Capture the cell that displays the provided text and extract its (X, Y) central coordinate. 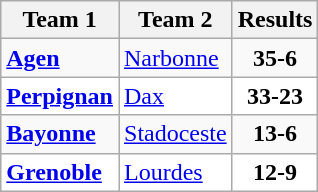
Team 2 (175, 20)
35-6 (275, 58)
Team 1 (60, 20)
Dax (175, 96)
Narbonne (175, 58)
13-6 (275, 134)
Agen (60, 58)
12-9 (275, 172)
Grenoble (60, 172)
Lourdes (175, 172)
Results (275, 20)
Bayonne (60, 134)
Perpignan (60, 96)
Stadoceste (175, 134)
33-23 (275, 96)
